Detect which cell encompasses the target text, then output its (X, Y) center coordinate. 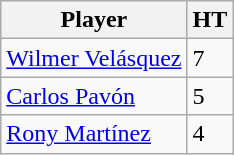
Player (94, 20)
7 (210, 58)
Rony Martínez (94, 134)
Carlos Pavón (94, 96)
4 (210, 134)
Wilmer Velásquez (94, 58)
5 (210, 96)
HT (210, 20)
